Output the (X, Y) coordinate of the center of the cell containing the given text.  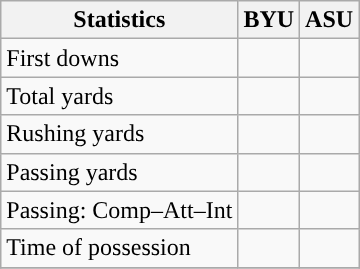
BYU (269, 20)
ASU (330, 20)
Rushing yards (120, 134)
Time of possession (120, 248)
Passing yards (120, 172)
First downs (120, 58)
Passing: Comp–Att–Int (120, 210)
Total yards (120, 96)
Statistics (120, 20)
